From the cell containing the given text, extract its center point as (x, y) coordinate. 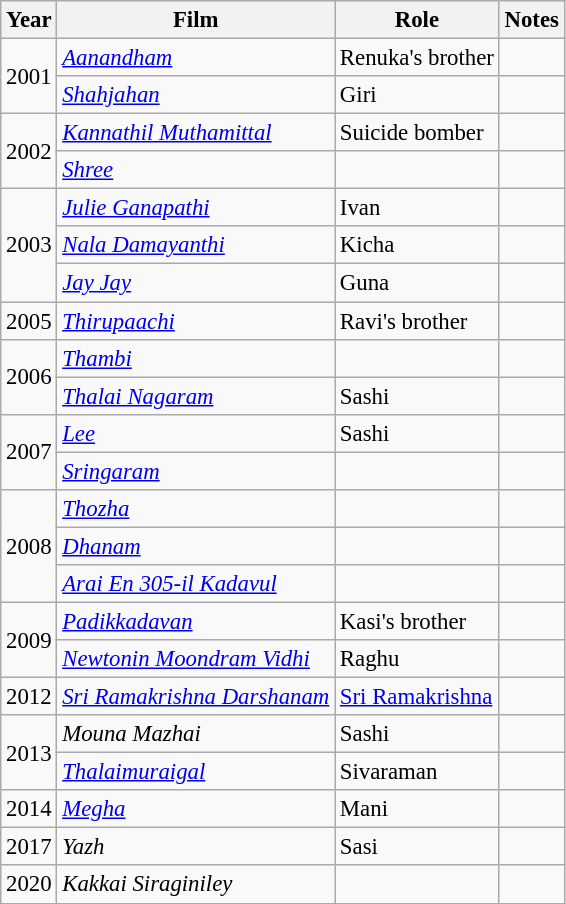
2008 (29, 546)
Julie Ganapathi (196, 208)
Sringaram (196, 471)
Year (29, 20)
Guna (418, 283)
Megha (196, 809)
Sri Ramakrishna Darshanam (196, 697)
2013 (29, 752)
Aanandham (196, 58)
2014 (29, 809)
Padikkadavan (196, 621)
Mouna Mazhai (196, 734)
Lee (196, 433)
Thalaimuraigal (196, 772)
Sasi (418, 847)
2005 (29, 321)
Mani (418, 809)
Kannathil Muthamittal (196, 133)
Nala Damayanthi (196, 245)
2002 (29, 152)
2017 (29, 847)
Thirupaachi (196, 321)
2006 (29, 376)
Kakkai Siraginiley (196, 885)
Kasi's brother (418, 621)
2012 (29, 697)
2007 (29, 452)
Thozha (196, 509)
Jay Jay (196, 283)
Sivaraman (418, 772)
Dhanam (196, 546)
Shree (196, 170)
2009 (29, 640)
Ravi's brother (418, 321)
2020 (29, 885)
Shahjahan (196, 95)
Thambi (196, 358)
Raghu (418, 659)
2001 (29, 76)
2003 (29, 246)
Newtonin Moondram Vidhi (196, 659)
Notes (532, 20)
Role (418, 20)
Thalai Nagaram (196, 396)
Ivan (418, 208)
Film (196, 20)
Yazh (196, 847)
Sri Ramakrishna (418, 697)
Renuka's brother (418, 58)
Suicide bomber (418, 133)
Kicha (418, 245)
Arai En 305-il Kadavul (196, 584)
Giri (418, 95)
